Capture the cell that displays the provided text and extract its [x, y] central coordinate. 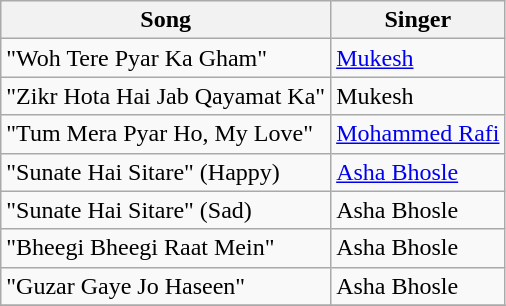
Mohammed Rafi [418, 134]
Song [166, 20]
"Zikr Hota Hai Jab Qayamat Ka" [166, 96]
"Bheegi Bheegi Raat Mein" [166, 248]
"Guzar Gaye Jo Haseen" [166, 286]
"Tum Mera Pyar Ho, My Love" [166, 134]
"Woh Tere Pyar Ka Gham" [166, 58]
"Sunate Hai Sitare" (Happy) [166, 172]
Singer [418, 20]
"Sunate Hai Sitare" (Sad) [166, 210]
